Capture the cell that displays the provided text and extract its [x, y] central coordinate. 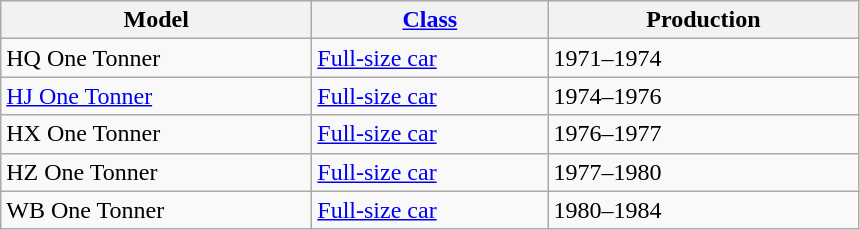
1977–1980 [704, 172]
1976–1977 [704, 134]
Production [704, 20]
HJ One Tonner [156, 96]
Model [156, 20]
1980–1984 [704, 210]
HZ One Tonner [156, 172]
HX One Tonner [156, 134]
HQ One Tonner [156, 58]
Class [430, 20]
WB One Tonner [156, 210]
1974–1976 [704, 96]
1971–1974 [704, 58]
